Return [x, y] of the center of cell containing provided text 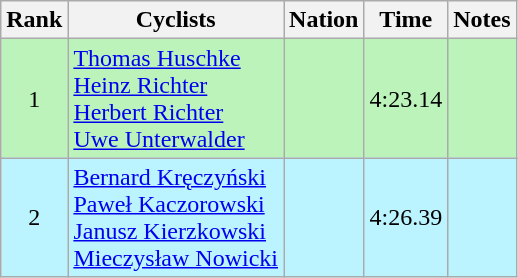
Notes [482, 20]
2 [34, 218]
4:26.39 [406, 218]
Nation [324, 20]
4:23.14 [406, 98]
Bernard KręczyńskiPaweł KaczorowskiJanusz KierzkowskiMieczysław Nowicki [176, 218]
Thomas HuschkeHeinz RichterHerbert RichterUwe Unterwalder [176, 98]
Cyclists [176, 20]
Rank [34, 20]
Time [406, 20]
1 [34, 98]
